Output the (X, Y) coordinate of the center of the cell containing the given text.  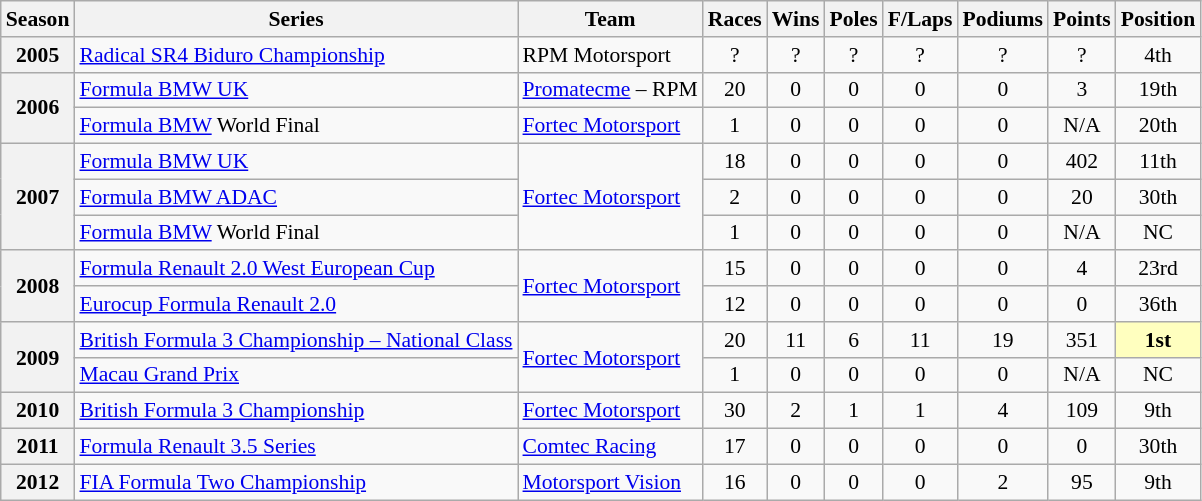
Eurocup Formula Renault 2.0 (296, 304)
Series (296, 19)
2006 (38, 108)
19th (1158, 90)
Macau Grand Prix (296, 375)
12 (735, 304)
Podiums (1004, 19)
95 (1082, 482)
36th (1158, 304)
4th (1158, 55)
Points (1082, 19)
17 (735, 447)
30 (735, 411)
402 (1082, 162)
15 (735, 269)
British Formula 3 Championship (296, 411)
19 (1004, 340)
2005 (38, 55)
2012 (38, 482)
Team (610, 19)
Comtec Racing (610, 447)
RPM Motorsport (610, 55)
2011 (38, 447)
Formula Renault 3.5 Series (296, 447)
2010 (38, 411)
Formula BMW ADAC (296, 197)
109 (1082, 411)
F/Laps (920, 19)
Motorsport Vision (610, 482)
2007 (38, 198)
Races (735, 19)
11th (1158, 162)
Poles (854, 19)
Wins (796, 19)
Formula Renault 2.0 West European Cup (296, 269)
351 (1082, 340)
FIA Formula Two Championship (296, 482)
23rd (1158, 269)
3 (1082, 90)
20th (1158, 126)
18 (735, 162)
Season (38, 19)
1st (1158, 340)
2009 (38, 358)
Promatecme – RPM (610, 90)
6 (854, 340)
Position (1158, 19)
Radical SR4 Biduro Championship (296, 55)
British Formula 3 Championship – National Class (296, 340)
2008 (38, 286)
16 (735, 482)
